Identify which cell holds the provided text, then report its (X, Y) central coordinate. 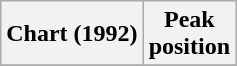
Chart (1992) (72, 34)
Peakposition (189, 34)
